Search for the cell housing the specified text and yield its [X, Y] center coordinate. 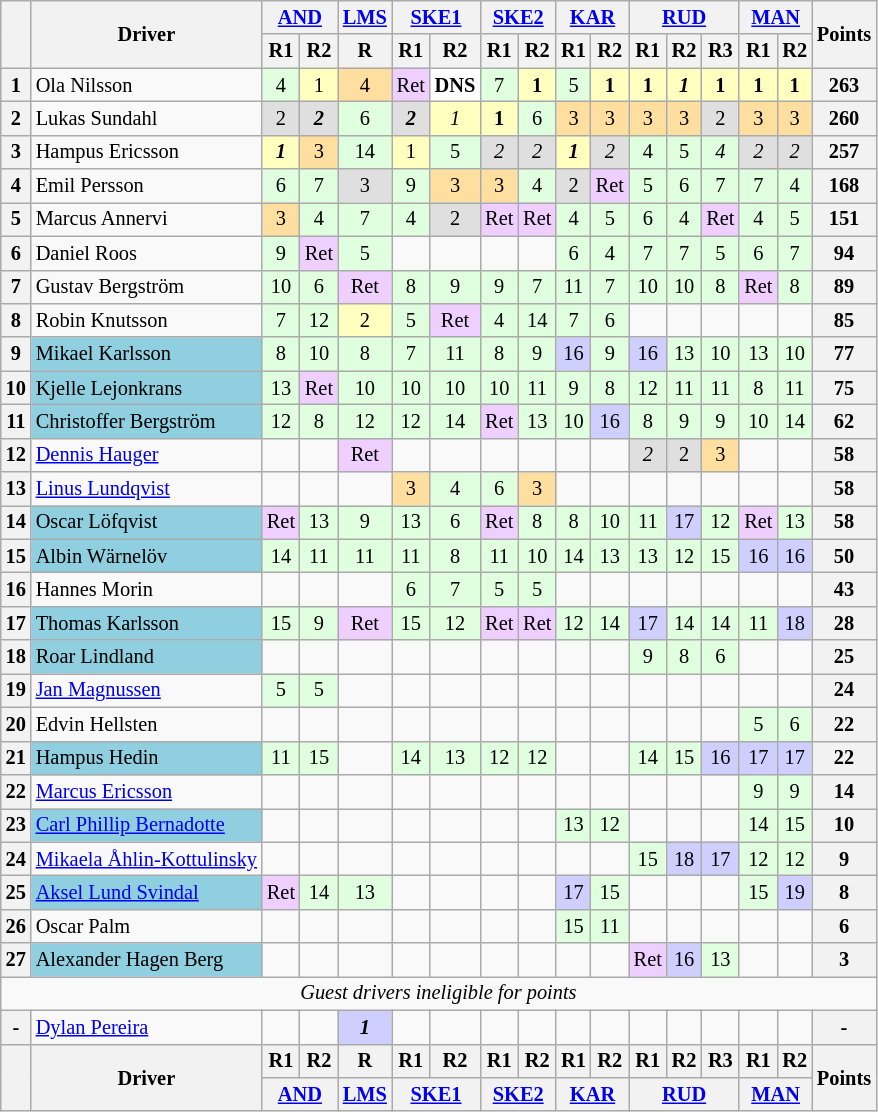
Hannes Morin [146, 589]
20 [16, 724]
Guest drivers ineligible for points [438, 993]
21 [16, 758]
Edvin Hellsten [146, 724]
Albin Wärnelöv [146, 556]
89 [844, 287]
Alexander Hagen Berg [146, 960]
DNS [455, 85]
Ola Nilsson [146, 85]
Marcus Annervi [146, 219]
Dylan Pereira [146, 1027]
94 [844, 253]
Aksel Lund Svindal [146, 892]
151 [844, 219]
257 [844, 152]
Mikaela Åhlin-Kottulinsky [146, 859]
Kjelle Lejonkrans [146, 388]
75 [844, 388]
77 [844, 354]
Emil Persson [146, 186]
26 [16, 926]
27 [16, 960]
Thomas Karlsson [146, 623]
263 [844, 85]
23 [16, 825]
Hampus Ericsson [146, 152]
50 [844, 556]
85 [844, 320]
Daniel Roos [146, 253]
260 [844, 118]
Hampus Hedin [146, 758]
Oscar Palm [146, 926]
43 [844, 589]
Gustav Bergström [146, 287]
Marcus Ericsson [146, 791]
Jan Magnussen [146, 690]
Robin Knutsson [146, 320]
Linus Lundqvist [146, 489]
Lukas Sundahl [146, 118]
62 [844, 421]
Christoffer Bergström [146, 421]
Oscar Löfqvist [146, 522]
Carl Phillip Bernadotte [146, 825]
Mikael Karlsson [146, 354]
28 [844, 623]
Roar Lindland [146, 657]
168 [844, 186]
Dennis Hauger [146, 455]
